Output the (X, Y) coordinate of the center of the cell containing the given text.  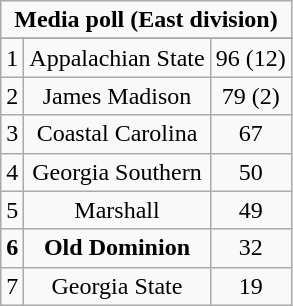
79 (2) (250, 96)
50 (250, 172)
7 (12, 286)
1 (12, 58)
5 (12, 210)
49 (250, 210)
Georgia State (117, 286)
Georgia Southern (117, 172)
3 (12, 134)
19 (250, 286)
67 (250, 134)
Old Dominion (117, 248)
6 (12, 248)
Media poll (East division) (146, 20)
Marshall (117, 210)
James Madison (117, 96)
32 (250, 248)
4 (12, 172)
Coastal Carolina (117, 134)
96 (12) (250, 58)
2 (12, 96)
Appalachian State (117, 58)
